Return (X, Y) of the center of cell containing provided text 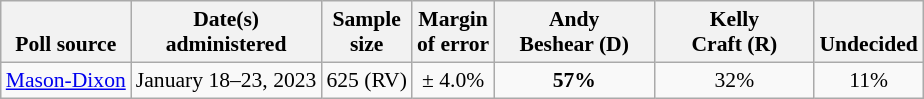
Date(s)administered (226, 32)
Samplesize (366, 32)
Undecided (868, 32)
± 4.0% (453, 80)
625 (RV) (366, 80)
Poll source (66, 32)
Mason-Dixon (66, 80)
11% (868, 80)
KellyCraft (R) (734, 32)
57% (574, 80)
AndyBeshear (D) (574, 32)
January 18–23, 2023 (226, 80)
32% (734, 80)
Marginof error (453, 32)
